Identify which cell holds the provided text, then report its (x, y) central coordinate. 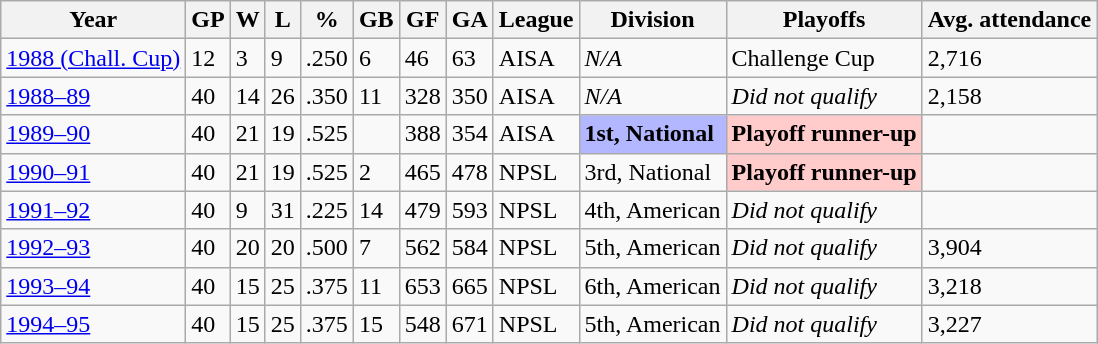
3,218 (1010, 286)
3rd, National (652, 172)
350 (470, 96)
562 (422, 248)
3 (248, 58)
465 (422, 172)
584 (470, 248)
3,904 (1010, 248)
.250 (326, 58)
479 (422, 210)
.350 (326, 96)
1994–95 (94, 324)
7 (376, 248)
.225 (326, 210)
354 (470, 134)
.500 (326, 248)
388 (422, 134)
1993–94 (94, 286)
3,227 (1010, 324)
63 (470, 58)
GP (208, 20)
671 (470, 324)
26 (282, 96)
2 (376, 172)
328 (422, 96)
1992–93 (94, 248)
665 (470, 286)
46 (422, 58)
% (326, 20)
GB (376, 20)
478 (470, 172)
1991–92 (94, 210)
548 (422, 324)
Challenge Cup (824, 58)
2,716 (1010, 58)
League (536, 20)
GA (470, 20)
6th, American (652, 286)
653 (422, 286)
1st, National (652, 134)
GF (422, 20)
1989–90 (94, 134)
31 (282, 210)
593 (470, 210)
6 (376, 58)
12 (208, 58)
1988–89 (94, 96)
W (248, 20)
1990–91 (94, 172)
2,158 (1010, 96)
Year (94, 20)
Avg. attendance (1010, 20)
L (282, 20)
Playoffs (824, 20)
Division (652, 20)
1988 (Chall. Cup) (94, 58)
4th, American (652, 210)
